Extract the [x, y] coordinate from the center of the cell holding the provided text.  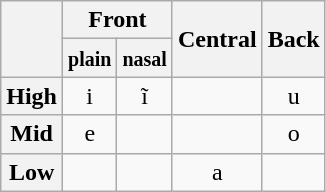
Front [118, 20]
High [32, 96]
o [294, 134]
Low [32, 172]
a [217, 172]
Central [217, 39]
Mid [32, 134]
nasal [145, 58]
plain [90, 58]
Back [294, 39]
ĩ [145, 96]
e [90, 134]
u [294, 96]
i [90, 96]
